Return [X, Y] of the center of cell containing provided text 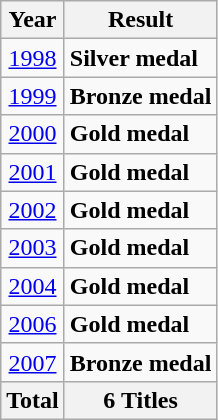
Total [33, 400]
6 Titles [140, 400]
2004 [33, 286]
2001 [33, 172]
1998 [33, 58]
Result [140, 20]
1999 [33, 96]
2007 [33, 362]
2002 [33, 210]
2000 [33, 134]
2006 [33, 324]
Silver medal [140, 58]
2003 [33, 248]
Year [33, 20]
